Output the (x, y) coordinate of the center of the cell containing the given text.  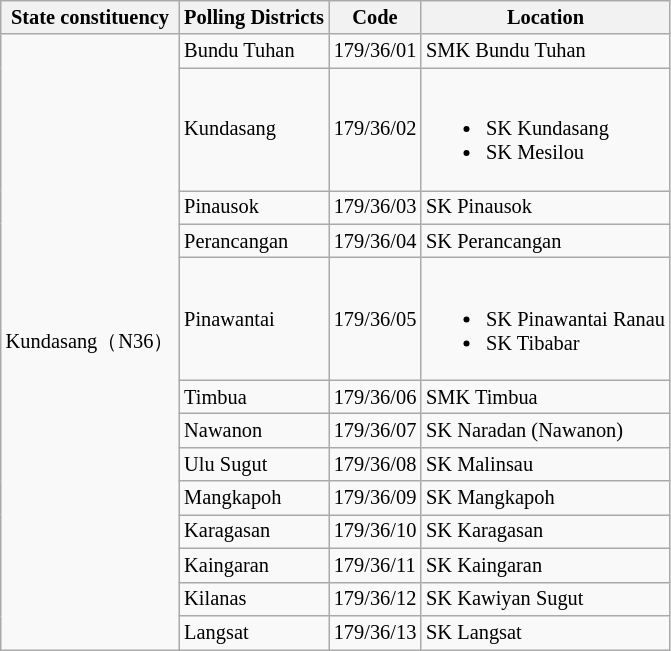
SK Karagasan (546, 531)
SK Kawiyan Sugut (546, 599)
Kundasang (254, 129)
Polling Districts (254, 17)
Timbua (254, 397)
Mangkapoh (254, 498)
179/36/10 (375, 531)
Karagasan (254, 531)
179/36/06 (375, 397)
179/36/07 (375, 431)
Kaingaran (254, 565)
SK KundasangSK Mesilou (546, 129)
SMK Bundu Tuhan (546, 51)
SK Malinsau (546, 464)
SK Perancangan (546, 241)
SK Kaingaran (546, 565)
179/36/05 (375, 318)
179/36/09 (375, 498)
SK Mangkapoh (546, 498)
Pinausok (254, 207)
179/36/13 (375, 632)
179/36/02 (375, 129)
Perancangan (254, 241)
Kundasang（N36） (90, 342)
Langsat (254, 632)
Nawanon (254, 431)
Code (375, 17)
SK Pinausok (546, 207)
Pinawantai (254, 318)
Ulu Sugut (254, 464)
Location (546, 17)
Bundu Tuhan (254, 51)
179/36/03 (375, 207)
179/36/12 (375, 599)
SMK Timbua (546, 397)
State constituency (90, 17)
SK Pinawantai RanauSK Tibabar (546, 318)
179/36/04 (375, 241)
SK Naradan (Nawanon) (546, 431)
179/36/01 (375, 51)
179/36/08 (375, 464)
Kilanas (254, 599)
179/36/11 (375, 565)
SK Langsat (546, 632)
